For the text-containing cell, return its midpoint in (x, y) coordinate format. 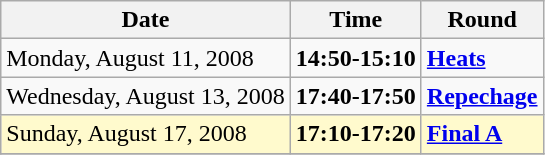
14:50-15:10 (356, 58)
Round (482, 20)
Time (356, 20)
Date (146, 20)
Wednesday, August 13, 2008 (146, 96)
Monday, August 11, 2008 (146, 58)
17:40-17:50 (356, 96)
Final A (482, 134)
17:10-17:20 (356, 134)
Sunday, August 17, 2008 (146, 134)
Heats (482, 58)
Repechage (482, 96)
